Detect which cell encompasses the target text, then output its [X, Y] center coordinate. 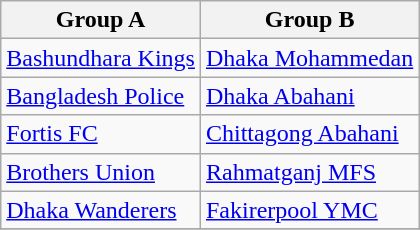
Fakirerpool YMC [309, 210]
Bangladesh Police [101, 96]
Fortis FC [101, 134]
Bashundhara Kings [101, 58]
Brothers Union [101, 172]
Rahmatganj MFS [309, 172]
Group B [309, 20]
Dhaka Wanderers [101, 210]
Dhaka Abahani [309, 96]
Dhaka Mohammedan [309, 58]
Group A [101, 20]
Chittagong Abahani [309, 134]
